Search for the cell housing the specified text and yield its [X, Y] center coordinate. 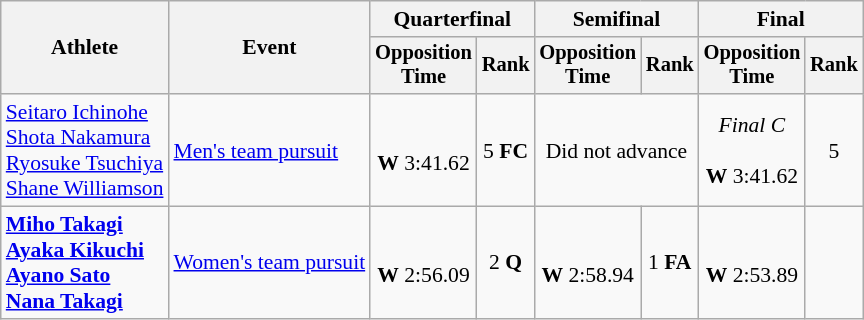
Seitaro IchinoheShota NakamuraRyosuke TsuchiyaShane Williamson [85, 150]
W 2:56.09 [424, 263]
W 2:58.94 [588, 263]
5 [834, 150]
Miho TakagiAyaka KikuchiAyano SatoNana Takagi [85, 263]
Did not advance [616, 150]
Men's team pursuit [269, 150]
Women's team pursuit [269, 263]
Quarterfinal [452, 19]
1 FA [670, 263]
5 FC [506, 150]
Athlete [85, 48]
Event [269, 48]
W 3:41.62 [424, 150]
Semifinal [616, 19]
2 Q [506, 263]
W 2:53.89 [752, 263]
Final CW 3:41.62 [752, 150]
Final [781, 19]
